Detect which cell encompasses the target text, then output its (x, y) center coordinate. 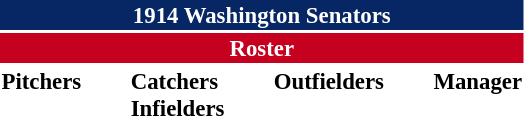
1914 Washington Senators (262, 15)
Roster (262, 48)
